Locate the cell with the specified text and output its (x, y) center coordinate. 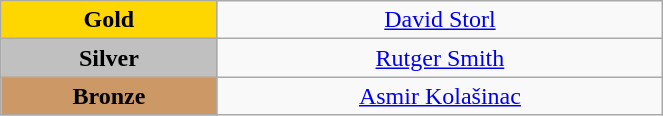
Silver (109, 58)
Rutger Smith (440, 58)
David Storl (440, 20)
Bronze (109, 96)
Gold (109, 20)
Asmir Kolašinac (440, 96)
